Find where the given text appears and provide that cell's center as [X, Y] coordinate. 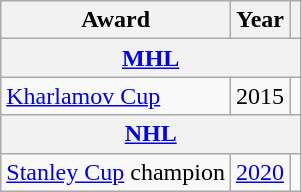
Kharlamov Cup [116, 96]
Stanley Cup champion [116, 172]
NHL [151, 134]
2015 [260, 96]
Award [116, 20]
Year [260, 20]
2020 [260, 172]
MHL [151, 58]
